From the cell containing the given text, extract its center point as [X, Y] coordinate. 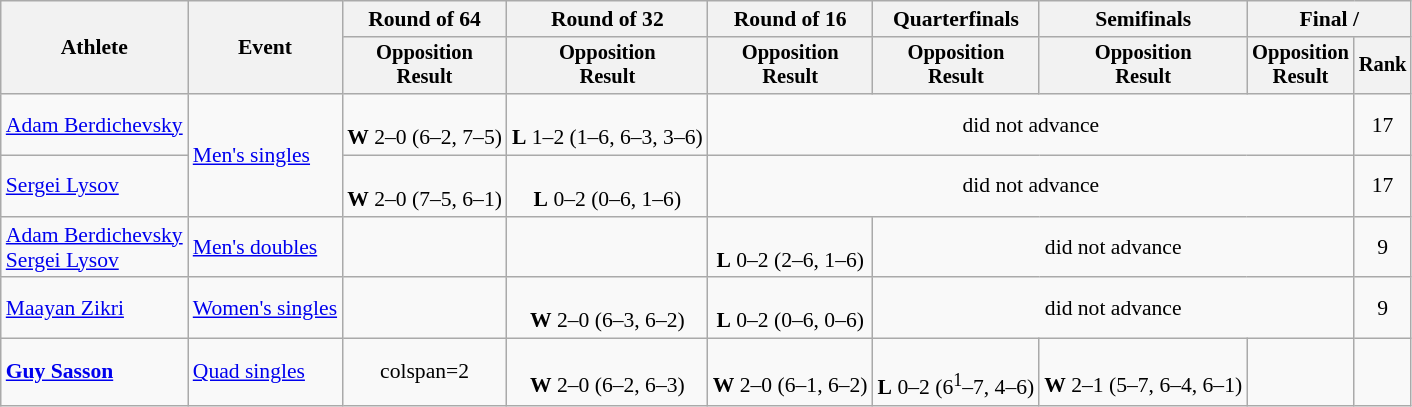
Guy Sasson [94, 372]
Sergei Lysov [94, 186]
W 2–0 (7–5, 6–1) [424, 186]
Round of 32 [608, 19]
L 0–2 (0–6, 0–6) [790, 308]
Men's singles [265, 155]
L 0–2 (2–6, 1–6) [790, 248]
Final / [1329, 19]
L 0–2 (0–6, 1–6) [608, 186]
Women's singles [265, 308]
W 2–1 (5–7, 6–4, 6–1) [1143, 372]
Round of 64 [424, 19]
L 1–2 (1–6, 6–3, 3–6) [608, 124]
Quarterfinals [956, 19]
W 2–0 (6–3, 6–2) [608, 308]
W 2–0 (6–2, 7–5) [424, 124]
Adam Berdichevsky [94, 124]
Quad singles [265, 372]
Maayan Zikri [94, 308]
Event [265, 48]
Athlete [94, 48]
Adam BerdichevskySergei Lysov [94, 248]
Rank [1383, 66]
L 0–2 (61–7, 4–6) [956, 372]
W 2–0 (6–1, 6–2) [790, 372]
colspan=2 [424, 372]
Semifinals [1143, 19]
W 2–0 (6–2, 6–3) [608, 372]
Round of 16 [790, 19]
Men's doubles [265, 248]
